Capture the cell that displays the provided text and extract its [x, y] central coordinate. 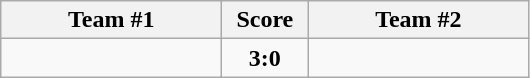
3:0 [265, 58]
Team #1 [112, 20]
Score [265, 20]
Team #2 [418, 20]
